Return [X, Y] of the center of cell containing provided text 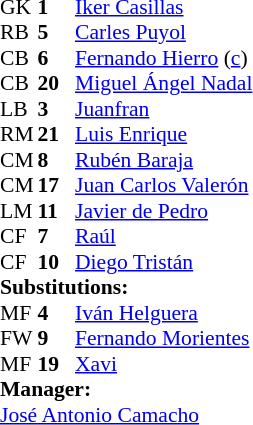
10 [57, 262]
FW [19, 339]
4 [57, 313]
20 [57, 83]
Miguel Ángel Nadal [164, 83]
Xavi [164, 364]
5 [57, 33]
19 [57, 364]
Carles Puyol [164, 33]
3 [57, 109]
Luis Enrique [164, 135]
Iván Helguera [164, 313]
6 [57, 58]
Raúl [164, 237]
21 [57, 135]
Fernando Morientes [164, 339]
RB [19, 33]
RM [19, 135]
Substitutions: [126, 287]
8 [57, 160]
LB [19, 109]
17 [57, 185]
LM [19, 211]
Rubén Baraja [164, 160]
11 [57, 211]
Javier de Pedro [164, 211]
Juan Carlos Valerón [164, 185]
Diego Tristán [164, 262]
Fernando Hierro (c) [164, 58]
9 [57, 339]
Juanfran [164, 109]
Manager: [126, 389]
7 [57, 237]
